Search for the cell housing the specified text and yield its [X, Y] center coordinate. 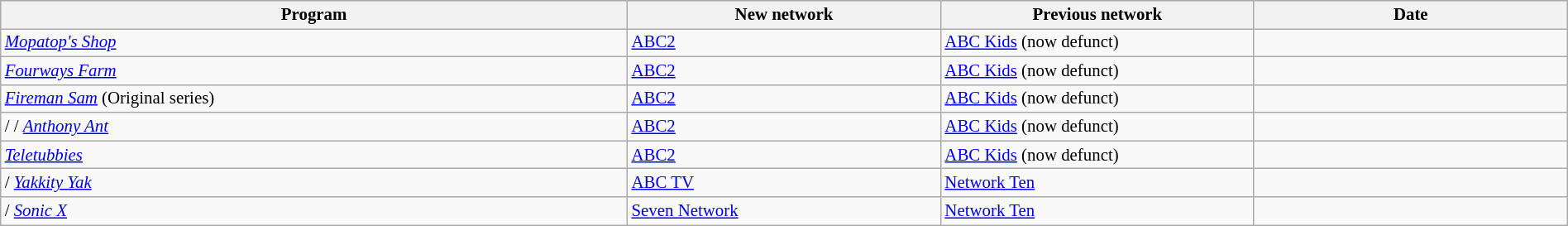
Date [1411, 15]
Program [314, 15]
/ / Anthony Ant [314, 127]
Fourways Farm [314, 70]
/ Yakkity Yak [314, 183]
Fireman Sam (Original series) [314, 99]
Teletubbies [314, 155]
Seven Network [784, 211]
ABC TV [784, 183]
/ Sonic X [314, 211]
Previous network [1097, 15]
New network [784, 15]
Mopatop's Shop [314, 42]
